Extract the [x, y] coordinate from the center of the cell holding the provided text.  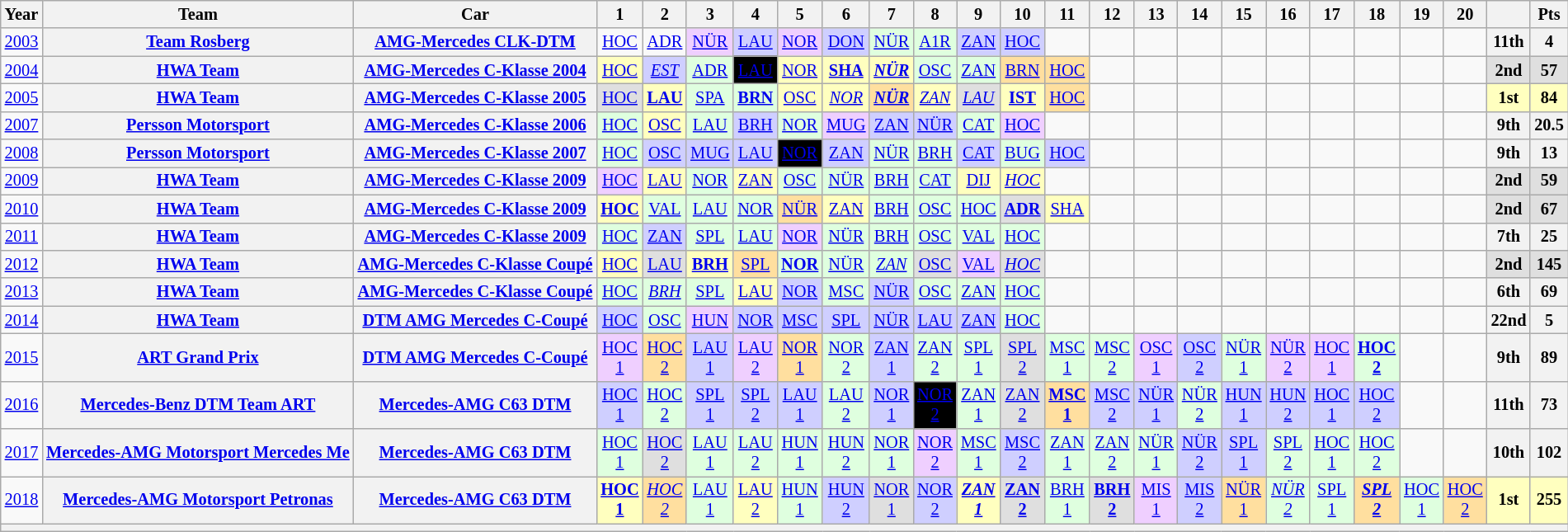
MIS2 [1199, 500]
AMG-Mercedes C-Klasse 2007 [475, 153]
ART Grand Prix [198, 357]
2 [665, 14]
11 [1067, 14]
2005 [21, 97]
2016 [21, 405]
15 [1244, 14]
DON [846, 42]
MIS1 [1156, 500]
2011 [21, 237]
20 [1465, 14]
18 [1377, 14]
12 [1112, 14]
7th [1509, 237]
57 [1549, 70]
AMG-Mercedes C-Klasse 2005 [475, 97]
22nd [1509, 320]
73 [1549, 405]
19 [1422, 14]
25 [1549, 237]
2008 [21, 153]
89 [1549, 357]
Mercedes-Benz DTM Team ART [198, 405]
6 [846, 14]
8 [935, 14]
Team Rosberg [198, 42]
Mercedes-AMG Motorsport Petronas [198, 500]
2012 [21, 264]
Car [475, 14]
SPA [709, 97]
2017 [21, 453]
IST [1023, 97]
BRH2 [1112, 500]
3 [709, 14]
9 [978, 14]
AMG-Mercedes CLK-DTM [475, 42]
17 [1331, 14]
16 [1288, 14]
AMG-Mercedes C-Klasse 2006 [475, 125]
2010 [21, 209]
7 [891, 14]
2015 [21, 357]
BUG [1023, 153]
OSC1 [1156, 357]
Team [198, 14]
Mercedes-AMG Motorsport Mercedes Me [198, 453]
69 [1549, 292]
1 [619, 14]
AMG-Mercedes C-Klasse 2004 [475, 70]
59 [1549, 181]
2007 [21, 125]
6th [1509, 292]
2018 [21, 500]
67 [1549, 209]
OSC2 [1199, 357]
EST [665, 70]
BRH1 [1067, 500]
Year [21, 14]
DIJ [978, 181]
14 [1199, 14]
145 [1549, 264]
84 [1549, 97]
2014 [21, 320]
Pts [1549, 14]
A1R [935, 42]
2013 [21, 292]
102 [1549, 453]
20.5 [1549, 125]
10 [1023, 14]
2003 [21, 42]
2009 [21, 181]
2004 [21, 70]
HUN [709, 320]
255 [1549, 500]
10th [1509, 453]
